Extract the [X, Y] coordinate from the center of the cell holding the provided text.  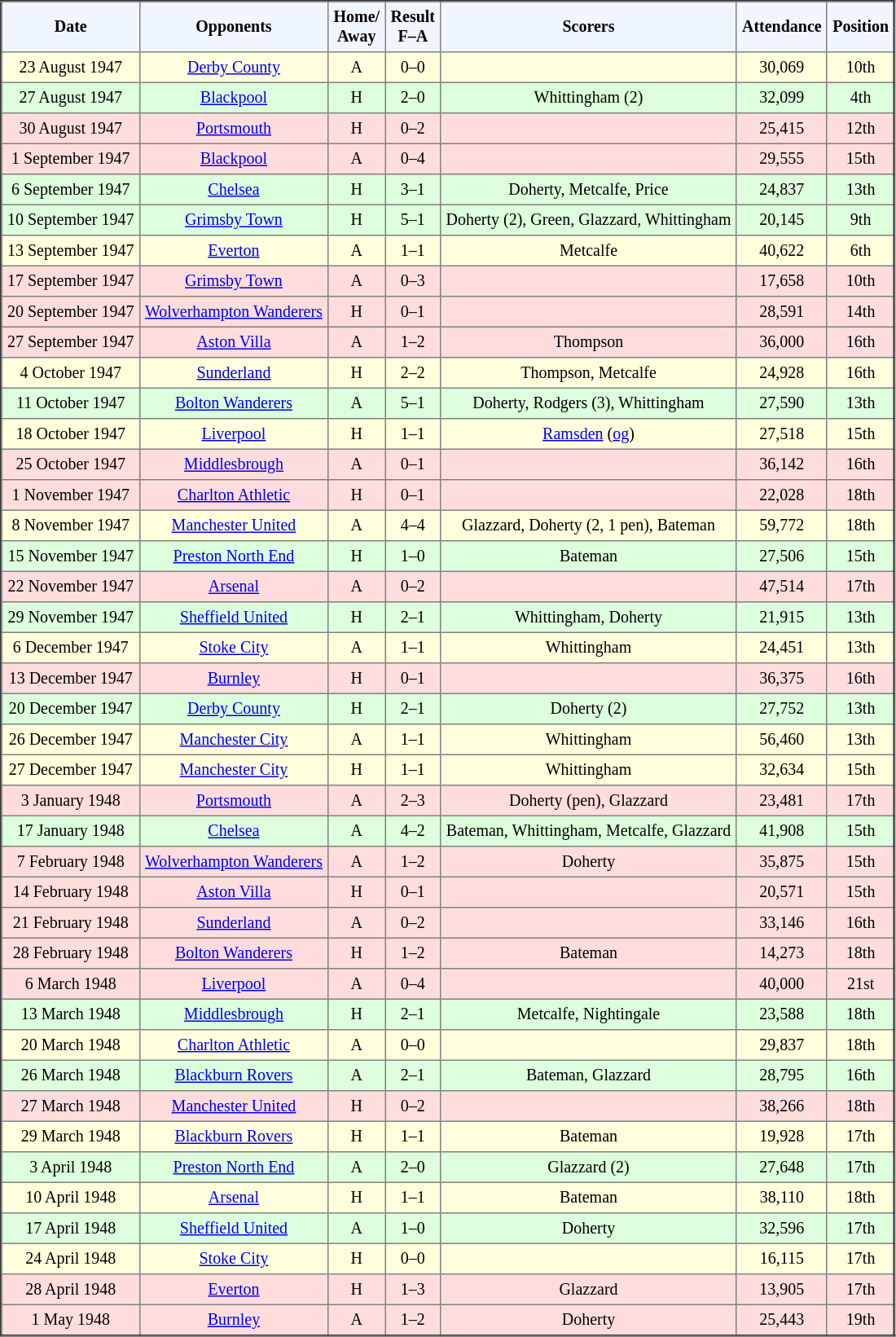
21st [860, 984]
17 April 1948 [71, 1229]
28 April 1948 [71, 1290]
25 October 1947 [71, 464]
21,915 [782, 618]
3–1 [413, 190]
Bateman, Whittingham, Metcalfe, Glazzard [588, 831]
6 September 1947 [71, 190]
Thompson, Metcalfe [588, 373]
36,142 [782, 464]
Whittingham, Doherty [588, 618]
27,518 [782, 434]
9th [860, 220]
30,069 [782, 68]
6th [860, 251]
1–3 [413, 1290]
29,555 [782, 159]
Home/Away [357, 27]
7 February 1948 [71, 862]
35,875 [782, 862]
1 September 1947 [71, 159]
40,000 [782, 984]
3 January 1948 [71, 801]
Position [860, 27]
3 April 1948 [71, 1168]
24 April 1948 [71, 1259]
2–3 [413, 801]
29 March 1948 [71, 1137]
24,837 [782, 190]
Doherty, Metcalfe, Price [588, 190]
18 October 1947 [71, 434]
25,443 [782, 1320]
38,266 [782, 1106]
20 March 1948 [71, 1045]
Ramsden (og) [588, 434]
27,752 [782, 709]
2–2 [413, 373]
0–3 [413, 281]
20,145 [782, 220]
36,000 [782, 342]
27 August 1947 [71, 98]
33,146 [782, 923]
20 December 1947 [71, 709]
27,506 [782, 556]
20 September 1947 [71, 312]
10 April 1948 [71, 1198]
22 November 1947 [71, 587]
Glazzard [588, 1290]
13 September 1947 [71, 251]
Attendance [782, 27]
Whittingham (2) [588, 98]
26 March 1948 [71, 1075]
13 March 1948 [71, 1014]
14,273 [782, 953]
1 May 1948 [71, 1320]
Doherty (2) [588, 709]
28,795 [782, 1075]
13,905 [782, 1290]
14th [860, 312]
32,596 [782, 1229]
11 October 1947 [71, 403]
23,481 [782, 801]
1 November 1947 [71, 495]
26 December 1947 [71, 740]
Thompson [588, 342]
20,571 [782, 892]
8 November 1947 [71, 526]
27 December 1947 [71, 770]
56,460 [782, 740]
Doherty (pen), Glazzard [588, 801]
Doherty, Rodgers (3), Whittingham [588, 403]
27 March 1948 [71, 1106]
Glazzard, Doherty (2, 1 pen), Bateman [588, 526]
59,772 [782, 526]
32,634 [782, 770]
29 November 1947 [71, 618]
4th [860, 98]
29,837 [782, 1045]
Bateman, Glazzard [588, 1075]
14 February 1948 [71, 892]
Opponents [233, 27]
ResultF–A [413, 27]
23 August 1947 [71, 68]
27,590 [782, 403]
25,415 [782, 129]
30 August 1947 [71, 129]
17 September 1947 [71, 281]
10 September 1947 [71, 220]
16,115 [782, 1259]
Glazzard (2) [588, 1168]
17 January 1948 [71, 831]
17,658 [782, 281]
Date [71, 27]
22,028 [782, 495]
Scorers [588, 27]
28 February 1948 [71, 953]
40,622 [782, 251]
4–4 [413, 526]
19,928 [782, 1137]
28,591 [782, 312]
23,588 [782, 1014]
32,099 [782, 98]
41,908 [782, 831]
15 November 1947 [71, 556]
Metcalfe, Nightingale [588, 1014]
19th [860, 1320]
Metcalfe [588, 251]
4 October 1947 [71, 373]
38,110 [782, 1198]
24,451 [782, 648]
24,928 [782, 373]
36,375 [782, 679]
27 September 1947 [71, 342]
12th [860, 129]
6 March 1948 [71, 984]
27,648 [782, 1168]
6 December 1947 [71, 648]
Doherty (2), Green, Glazzard, Whittingham [588, 220]
13 December 1947 [71, 679]
4–2 [413, 831]
21 February 1948 [71, 923]
47,514 [782, 587]
